Locate the cell with the specified text and output its [x, y] center coordinate. 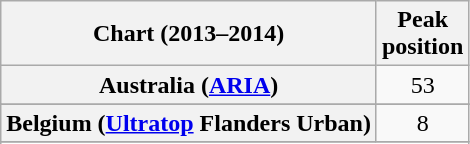
Australia (ARIA) [189, 85]
Peakposition [422, 34]
8 [422, 123]
Chart (2013–2014) [189, 34]
Belgium (Ultratop Flanders Urban) [189, 123]
53 [422, 85]
